Extract the [x, y] coordinate from the center of the cell holding the provided text.  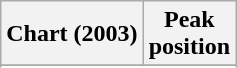
Peak position [189, 34]
Chart (2003) [72, 34]
